Return the [X, Y] coordinate for the center point of the cell that contains the specified text.  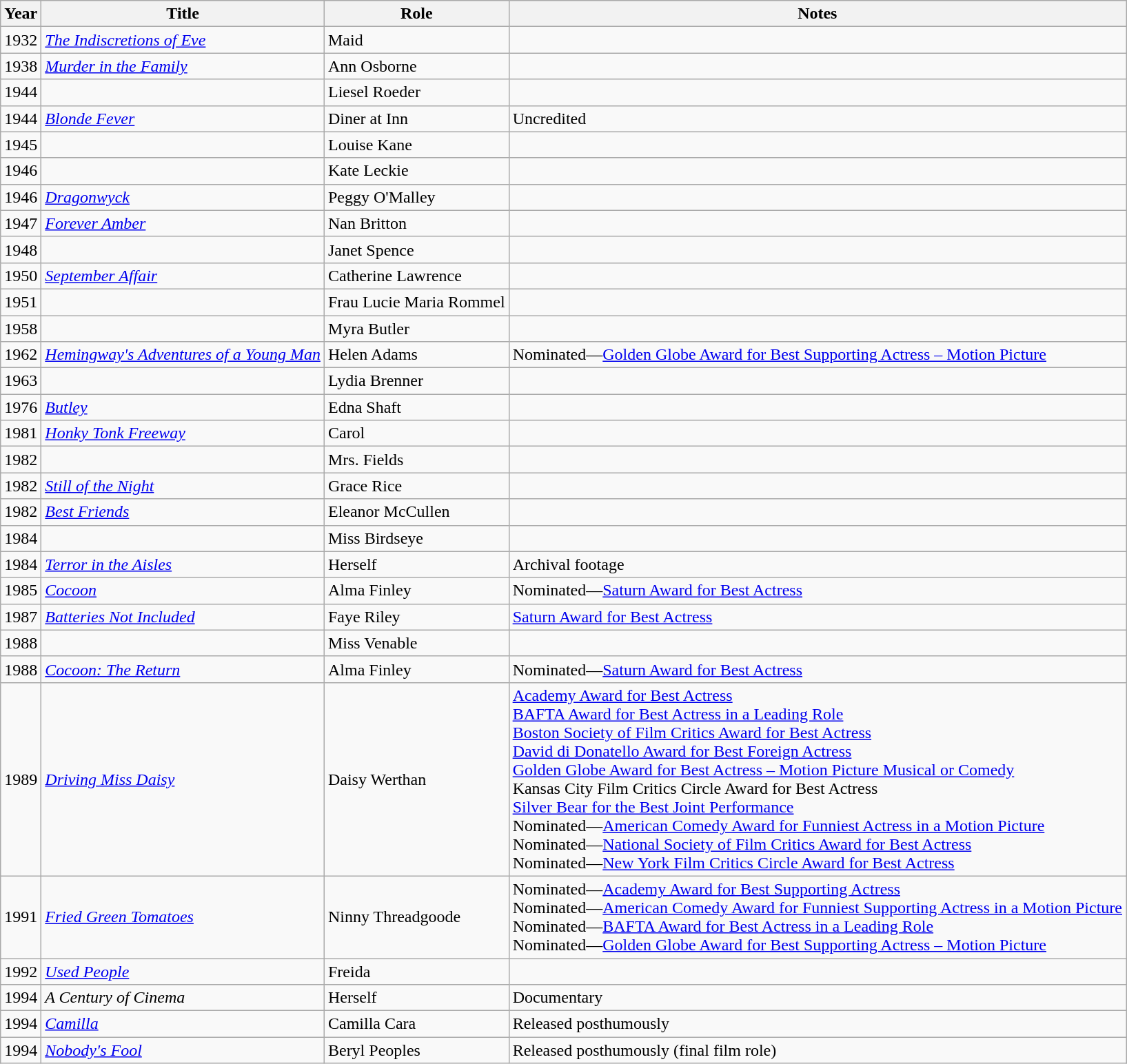
Archival footage [818, 564]
Miss Birdseye [416, 538]
Cocoon [183, 591]
Janet Spence [416, 249]
Ninny Threadgoode [416, 917]
Used People [183, 971]
Catherine Lawrence [416, 276]
Hemingway's Adventures of a Young Man [183, 355]
Frau Lucie Maria Rommel [416, 302]
Role [416, 14]
Liesel Roeder [416, 92]
Terror in the Aisles [183, 564]
Title [183, 14]
Diner at Inn [416, 119]
Released posthumously (final film role) [818, 1050]
Cocoon: The Return [183, 669]
1950 [21, 276]
1992 [21, 971]
Year [21, 14]
1947 [21, 223]
Saturn Award for Best Actress [818, 617]
Maid [416, 40]
1963 [21, 381]
Honky Tonk Freeway [183, 433]
1976 [21, 407]
Peggy O'Malley [416, 197]
Kate Leckie [416, 171]
Murder in the Family [183, 66]
Driving Miss Daisy [183, 779]
1985 [21, 591]
Dragonwyck [183, 197]
1981 [21, 433]
Documentary [818, 998]
Nan Britton [416, 223]
Fried Green Tomatoes [183, 917]
Uncredited [818, 119]
Lydia Brenner [416, 381]
Louise Kane [416, 145]
Faye Riley [416, 617]
Miss Venable [416, 643]
1991 [21, 917]
Ann Osborne [416, 66]
Helen Adams [416, 355]
Mrs. Fields [416, 460]
Freida [416, 971]
Nominated—Golden Globe Award for Best Supporting Actress – Motion Picture [818, 355]
Eleanor McCullen [416, 512]
Nobody's Fool [183, 1050]
Myra Butler [416, 329]
1958 [21, 329]
1945 [21, 145]
Notes [818, 14]
Released posthumously [818, 1024]
Grace Rice [416, 486]
Edna Shaft [416, 407]
Camilla [183, 1024]
Butley [183, 407]
The Indiscretions of Eve [183, 40]
1989 [21, 779]
1938 [21, 66]
Camilla Cara [416, 1024]
September Affair [183, 276]
1951 [21, 302]
Carol [416, 433]
Beryl Peoples [416, 1050]
1962 [21, 355]
Blonde Fever [183, 119]
Batteries Not Included [183, 617]
A Century of Cinema [183, 998]
Best Friends [183, 512]
1932 [21, 40]
1987 [21, 617]
Still of the Night [183, 486]
Forever Amber [183, 223]
1948 [21, 249]
Daisy Werthan [416, 779]
